Extract the [x, y] coordinate from the center of the cell holding the provided text.  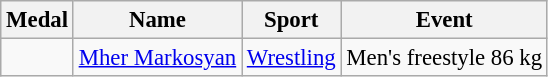
Name [157, 20]
Event [444, 20]
Mher Markosyan [157, 58]
Medal [38, 20]
Sport [292, 20]
Men's freestyle 86 kg [444, 58]
Wrestling [292, 58]
